Return the [x, y] coordinate for the center point of the cell that contains the specified text.  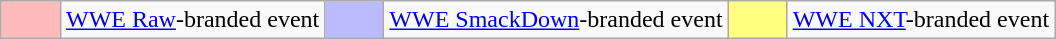
WWE SmackDown-branded event [556, 20]
WWE Raw-branded event [192, 20]
WWE NXT-branded event [920, 20]
